Capture the cell that displays the provided text and extract its (X, Y) central coordinate. 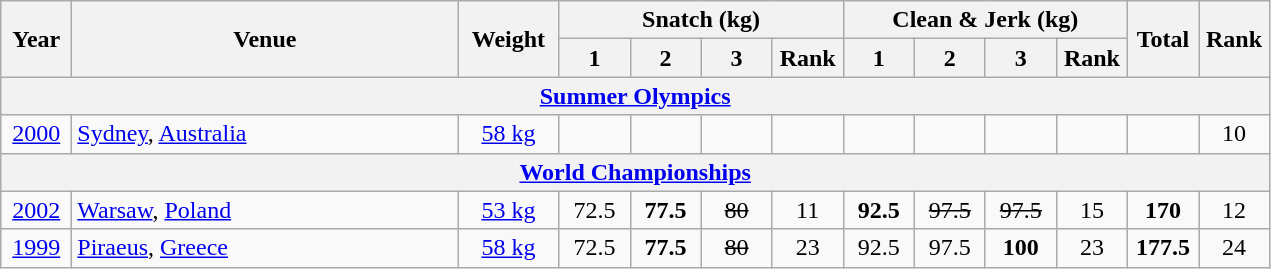
Summer Olympics (636, 96)
Weight (508, 39)
Sydney, Australia (265, 134)
Year (36, 39)
15 (1092, 210)
Clean & Jerk (kg) (985, 20)
10 (1234, 134)
Warsaw, Poland (265, 210)
100 (1020, 248)
2000 (36, 134)
24 (1234, 248)
Venue (265, 39)
12 (1234, 210)
Total (1162, 39)
1999 (36, 248)
World Championships (636, 172)
53 kg (508, 210)
177.5 (1162, 248)
Snatch (kg) (701, 20)
170 (1162, 210)
Piraeus, Greece (265, 248)
2002 (36, 210)
11 (808, 210)
